Identify which cell holds the provided text, then report its [x, y] central coordinate. 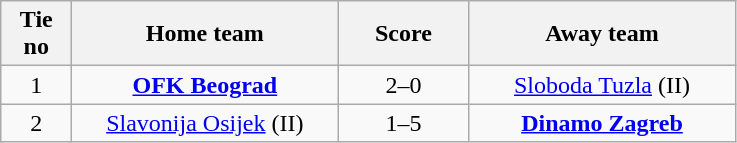
2–0 [404, 85]
Slavonija Osijek (II) [205, 123]
Score [404, 34]
1 [36, 85]
Dinamo Zagreb [602, 123]
2 [36, 123]
OFK Beograd [205, 85]
Sloboda Tuzla (II) [602, 85]
Away team [602, 34]
Tie no [36, 34]
Home team [205, 34]
1–5 [404, 123]
